Determine the (x, y) coordinate at the center of the cell enclosing the given text.  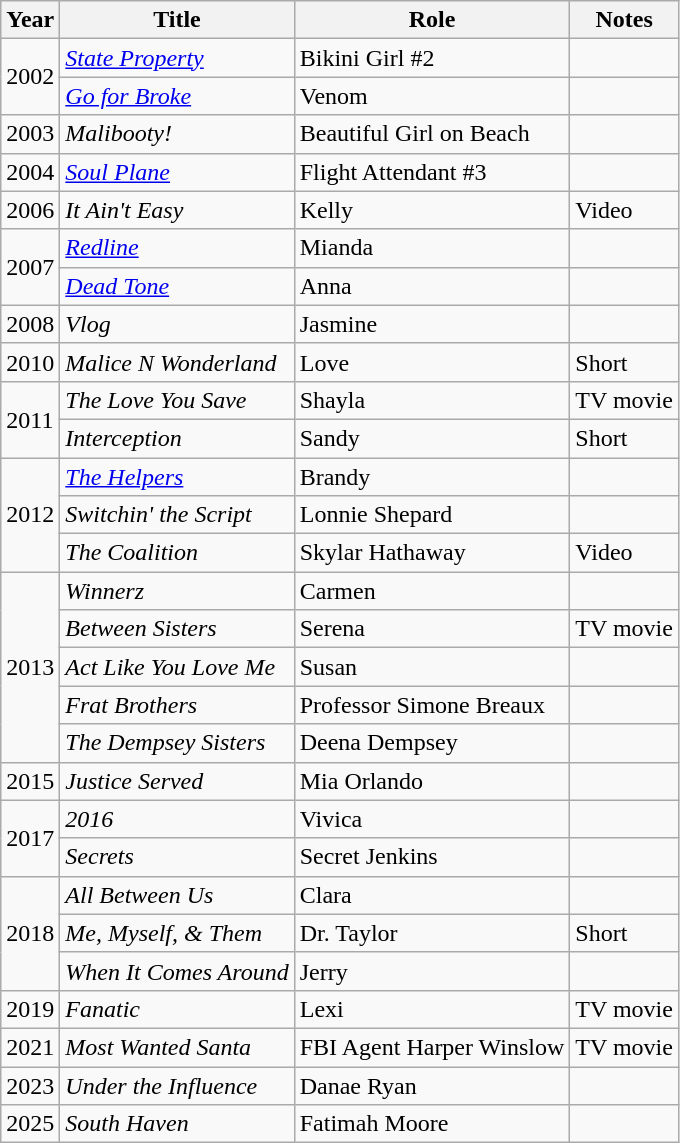
Jerry (432, 971)
Lonnie Shepard (432, 515)
Go for Broke (177, 96)
Dead Tone (177, 286)
Dr. Taylor (432, 933)
2013 (30, 667)
Love (432, 362)
Most Wanted Santa (177, 1047)
Winnerz (177, 591)
Mia Orlando (432, 781)
2012 (30, 515)
Frat Brothers (177, 705)
Deena Dempsey (432, 743)
Beautiful Girl on Beach (432, 134)
The Dempsey Sisters (177, 743)
Vlog (177, 324)
Vivica (432, 819)
2006 (30, 210)
2011 (30, 419)
Interception (177, 438)
Susan (432, 667)
South Haven (177, 1124)
Secret Jenkins (432, 857)
2018 (30, 933)
2019 (30, 1009)
Malibooty! (177, 134)
Role (432, 20)
State Property (177, 58)
Act Like You Love Me (177, 667)
Mianda (432, 248)
Jasmine (432, 324)
It Ain't Easy (177, 210)
2021 (30, 1047)
2025 (30, 1124)
Year (30, 20)
2002 (30, 77)
2016 (177, 819)
FBI Agent Harper Winslow (432, 1047)
Switchin' the Script (177, 515)
Venom (432, 96)
Under the Influence (177, 1085)
Redline (177, 248)
When It Comes Around (177, 971)
Justice Served (177, 781)
Anna (432, 286)
2008 (30, 324)
All Between Us (177, 895)
Fanatic (177, 1009)
Shayla (432, 400)
Kelly (432, 210)
Bikini Girl #2 (432, 58)
Lexi (432, 1009)
2004 (30, 172)
Malice N Wonderland (177, 362)
Notes (624, 20)
Me, Myself, & Them (177, 933)
Clara (432, 895)
Skylar Hathaway (432, 553)
Between Sisters (177, 629)
Fatimah Moore (432, 1124)
2010 (30, 362)
2003 (30, 134)
Soul Plane (177, 172)
2015 (30, 781)
Carmen (432, 591)
The Love You Save (177, 400)
2017 (30, 838)
Secrets (177, 857)
Serena (432, 629)
Sandy (432, 438)
2007 (30, 267)
Professor Simone Breaux (432, 705)
The Helpers (177, 477)
Flight Attendant #3 (432, 172)
The Coalition (177, 553)
2023 (30, 1085)
Title (177, 20)
Danae Ryan (432, 1085)
Brandy (432, 477)
